Find where the given text appears and provide that cell's center as [X, Y] coordinate. 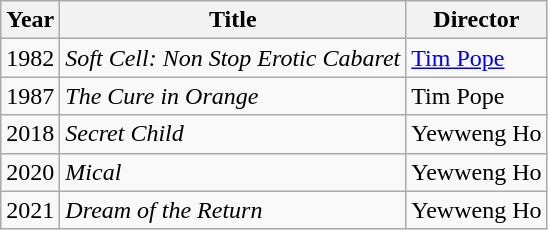
1987 [30, 96]
Secret Child [233, 134]
2020 [30, 172]
Title [233, 20]
Dream of the Return [233, 210]
The Cure in Orange [233, 96]
1982 [30, 58]
Director [476, 20]
Year [30, 20]
2018 [30, 134]
2021 [30, 210]
Mical [233, 172]
Soft Cell: Non Stop Erotic Cabaret [233, 58]
